Locate the cell with the specified text and output its [X, Y] center coordinate. 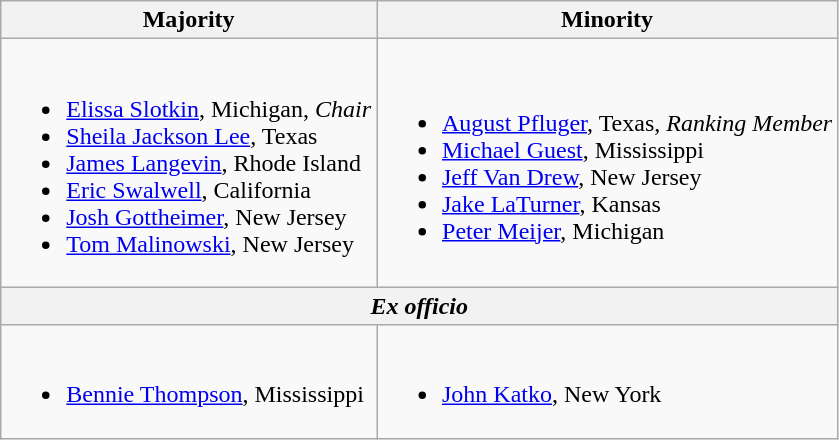
Majority [189, 20]
Ex officio [420, 306]
Bennie Thompson, Mississippi [189, 382]
Minority [606, 20]
John Katko, New York [606, 382]
August Pfluger, Texas, Ranking MemberMichael Guest, MississippiJeff Van Drew, New JerseyJake LaTurner, KansasPeter Meijer, Michigan [606, 163]
